Scan for the cell matching the given text and deliver its [x, y] coordinate at center. 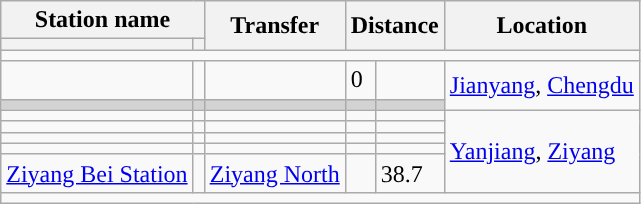
Ziyang Bei Station [97, 173]
Jianyang, Chengdu [542, 86]
38.7 [410, 173]
Yanjiang, Ziyang [542, 151]
0 [360, 80]
Transfer [274, 26]
Distance [394, 26]
Station name [102, 20]
Ziyang North [274, 173]
Location [542, 26]
